Pinpoint the cell where the given text exists, returning its (X, Y) midpoint coordinate. 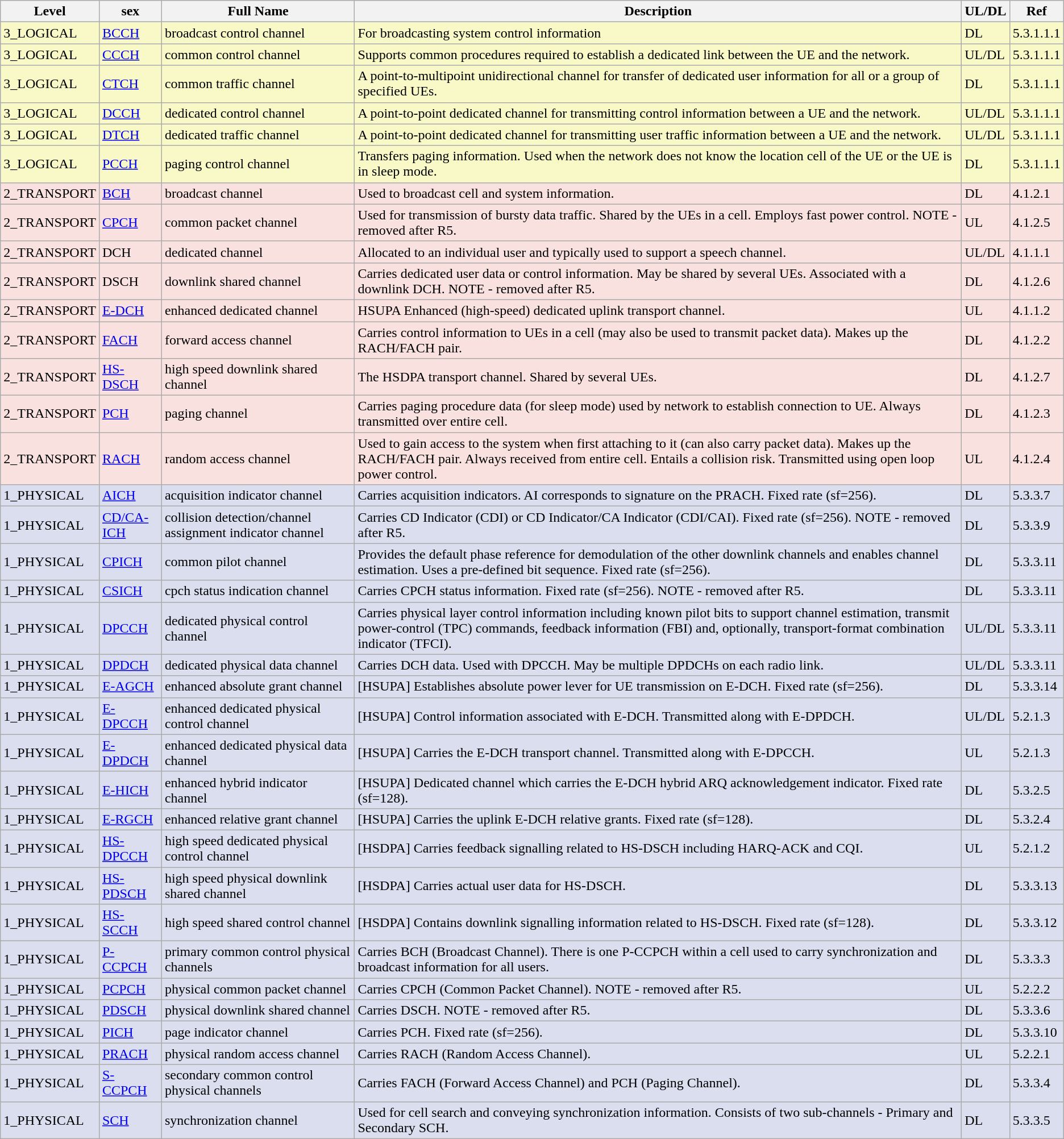
5.3.3.12 (1037, 923)
Full Name (258, 11)
HS-DSCH (130, 377)
P-CCPCH (130, 959)
Carries PCH. Fixed rate (sf=256). (658, 1032)
PICH (130, 1032)
E-DPCCH (130, 716)
CTCH (130, 84)
Carries DSCH. NOTE - removed after R5. (658, 1011)
common control channel (258, 55)
4.1.2.7 (1037, 377)
[HSUPA] Establishes absolute power lever for UE transmission on E-DCH. Fixed rate (sf=256). (658, 687)
RACH (130, 459)
4.1.2.1 (1037, 193)
cpch status indication channel (258, 591)
4.1.2.3 (1037, 414)
Allocated to an individual user and typically used to support a speech channel. (658, 252)
4.1.1.2 (1037, 310)
4.1.2.4 (1037, 459)
BCH (130, 193)
page indicator channel (258, 1032)
CD/CA-ICH (130, 525)
Carries paging procedure data (for sleep mode) used by network to establish connection to UE. Always transmitted over entire cell. (658, 414)
DPCCH (130, 628)
secondary common control physical channels (258, 1083)
4.1.2.5 (1037, 223)
paging channel (258, 414)
5.3.2.4 (1037, 819)
enhanced hybrid indicator channel (258, 790)
enhanced absolute grant channel (258, 687)
Supports common procedures required to establish a dedicated link between the UE and the network. (658, 55)
5.2.2.1 (1037, 1054)
SCH (130, 1120)
4.1.2.2 (1037, 340)
paging control channel (258, 164)
physical downlink shared channel (258, 1011)
DPDCH (130, 665)
BCCH (130, 33)
collision detection/channel assignment indicator channel (258, 525)
Carries CPCH status information. Fixed rate (sf=256). NOTE - removed after R5. (658, 591)
enhanced dedicated channel (258, 310)
Carries control information to UEs in a cell (may also be used to transmit packet data). Makes up the RACH/FACH pair. (658, 340)
DTCH (130, 135)
Used for cell search and conveying synchronization information. Consists of two sub-channels - Primary and Secondary SCH. (658, 1120)
Used for transmission of bursty data traffic. Shared by the UEs in a cell. Employs fast power control. NOTE - removed after R5. (658, 223)
Carries RACH (Random Access Channel). (658, 1054)
CPCH (130, 223)
dedicated traffic channel (258, 135)
[HSDPA] Carries actual user data for HS-DSCH. (658, 886)
Used to broadcast cell and system information. (658, 193)
Carries CD Indicator (CDI) or CD Indicator/CA Indicator (CDI/CAI). Fixed rate (sf=256). NOTE - removed after R5. (658, 525)
A point-to-point dedicated channel for transmitting user traffic information between a UE and the network. (658, 135)
Carries dedicated user data or control information. May be shared by several UEs. Associated with a downlink DCH. NOTE - removed after R5. (658, 281)
PCH (130, 414)
forward access channel (258, 340)
common pilot channel (258, 562)
enhanced dedicated physical data channel (258, 753)
Carries DCH data. Used with DPCCH. May be multiple DPDCHs on each radio link. (658, 665)
FACH (130, 340)
5.3.3.5 (1037, 1120)
PCPCH (130, 989)
5.3.3.3 (1037, 959)
dedicated physical data channel (258, 665)
AICH (130, 496)
acquisition indicator channel (258, 496)
physical common packet channel (258, 989)
Ref (1037, 11)
CPICH (130, 562)
dedicated channel (258, 252)
CCCH (130, 55)
HS-DPCCH (130, 848)
HS-PDSCH (130, 886)
common traffic channel (258, 84)
Transfers paging information. Used when the network does not know the location cell of the UE or the UE is in sleep mode. (658, 164)
E-DCH (130, 310)
5.2.1.2 (1037, 848)
Level (50, 11)
5.2.2.2 (1037, 989)
enhanced relative grant channel (258, 819)
E-RGCH (130, 819)
For broadcasting system control information (658, 33)
5.3.3.7 (1037, 496)
A point-to-point dedicated channel for transmitting control information between a UE and the network. (658, 113)
Carries CPCH (Common Packet Channel). NOTE - removed after R5. (658, 989)
DCCH (130, 113)
primary common control physical channels (258, 959)
5.3.3.6 (1037, 1011)
[HSDPA] Carries feedback signalling related to HS-DSCH including HARQ-ACK and CQI. (658, 848)
high speed physical downlink shared channel (258, 886)
4.1.1.1 (1037, 252)
DSCH (130, 281)
Carries BCH (Broadcast Channel). There is one P-CCPCH within a cell used to carry synchronization and broadcast information for all users. (658, 959)
Carries FACH (Forward Access Channel) and PCH (Paging Channel). (658, 1083)
[HSDPA] Contains downlink signalling information related to HS-DSCH. Fixed rate (sf=128). (658, 923)
PCCH (130, 164)
5.3.3.4 (1037, 1083)
5.3.3.9 (1037, 525)
dedicated physical control channel (258, 628)
[HSUPA] Carries the E-DCH transport channel. Transmitted along with E-DPCCH. (658, 753)
5.3.3.13 (1037, 886)
random access channel (258, 459)
5.3.3.10 (1037, 1032)
DCH (130, 252)
HS-SCCH (130, 923)
dedicated control channel (258, 113)
E-HICH (130, 790)
high speed downlink shared channel (258, 377)
sex (130, 11)
synchronization channel (258, 1120)
5.3.2.5 (1037, 790)
[HSUPA] Control information associated with E-DCH. Transmitted along with E-DPDCH. (658, 716)
enhanced dedicated physical control channel (258, 716)
PDSCH (130, 1011)
high speed shared control channel (258, 923)
A point-to-multipoint unidirectional channel for transfer of dedicated user information for all or a group of specified UEs. (658, 84)
broadcast channel (258, 193)
The HSDPA transport channel. Shared by several UEs. (658, 377)
physical random access channel (258, 1054)
PRACH (130, 1054)
4.1.2.6 (1037, 281)
common packet channel (258, 223)
E-AGCH (130, 687)
downlink shared channel (258, 281)
[HSUPA] Carries the uplink E-DCH relative grants. Fixed rate (sf=128). (658, 819)
5.3.3.14 (1037, 687)
high speed dedicated physical control channel (258, 848)
[HSUPA] Dedicated channel which carries the E-DCH hybrid ARQ acknowledgement indicator. Fixed rate (sf=128). (658, 790)
Carries acquisition indicators. AI corresponds to signature on the PRACH. Fixed rate (sf=256). (658, 496)
broadcast control channel (258, 33)
Description (658, 11)
S-CCPCH (130, 1083)
CSICH (130, 591)
HSUPA Enhanced (high-speed) dedicated uplink transport channel. (658, 310)
E-DPDCH (130, 753)
